Search for the cell housing the specified text and yield its (X, Y) center coordinate. 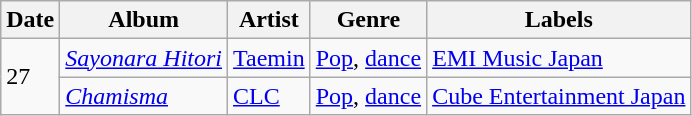
EMI Music Japan (559, 58)
27 (30, 77)
Genre (368, 20)
Chamisma (144, 96)
Sayonara Hitori (144, 58)
Cube Entertainment Japan (559, 96)
CLC (270, 96)
Album (144, 20)
Artist (270, 20)
Taemin (270, 58)
Labels (559, 20)
Date (30, 20)
